Capture the cell that displays the provided text and extract its [X, Y] central coordinate. 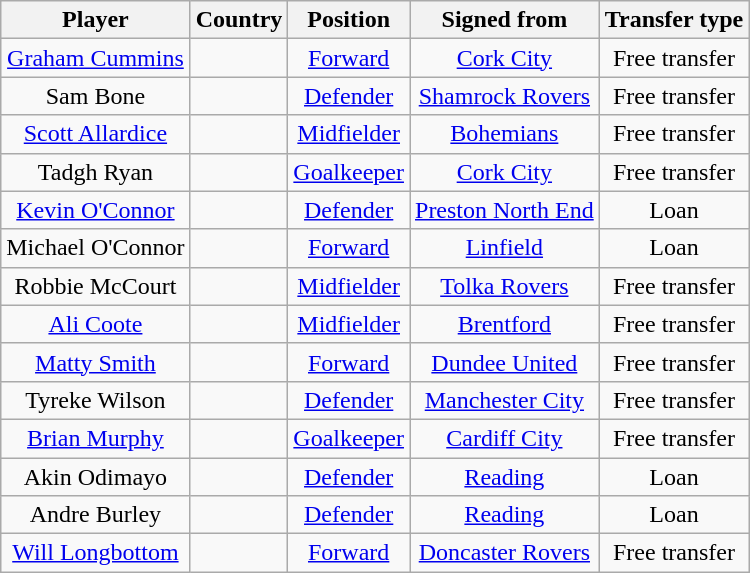
Akin Odimayo [96, 477]
Ali Coote [96, 324]
Doncaster Rovers [505, 553]
Andre Burley [96, 515]
Position [349, 20]
Matty Smith [96, 362]
Transfer type [674, 20]
Sam Bone [96, 96]
Player [96, 20]
Tyreke Wilson [96, 400]
Graham Cummins [96, 58]
Manchester City [505, 400]
Robbie McCourt [96, 286]
Tolka Rovers [505, 286]
Bohemians [505, 134]
Country [239, 20]
Signed from [505, 20]
Cardiff City [505, 438]
Tadgh Ryan [96, 172]
Linfield [505, 248]
Kevin O'Connor [96, 210]
Scott Allardice [96, 134]
Preston North End [505, 210]
Brian Murphy [96, 438]
Brentford [505, 324]
Michael O'Connor [96, 248]
Dundee United [505, 362]
Will Longbottom [96, 553]
Shamrock Rovers [505, 96]
